Locate the cell with the specified text and output its [x, y] center coordinate. 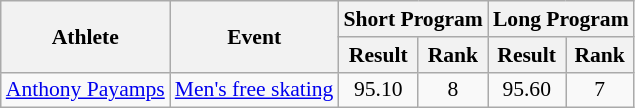
95.10 [378, 90]
Athlete [86, 36]
Anthony Payamps [86, 90]
Event [254, 36]
7 [600, 90]
Men's free skating [254, 90]
95.60 [527, 90]
Short Program [412, 19]
8 [453, 90]
Long Program [561, 19]
